Return the [x, y] coordinate for the center point of the cell that contains the specified text.  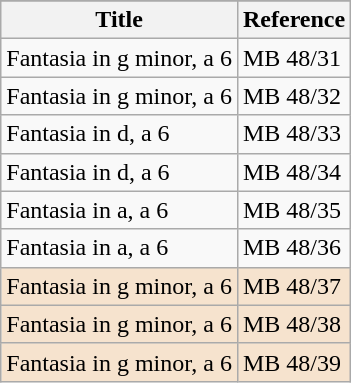
MB 48/33 [294, 134]
MB 48/35 [294, 210]
MB 48/36 [294, 248]
Title [120, 20]
Reference [294, 20]
MB 48/37 [294, 286]
MB 48/34 [294, 172]
MB 48/32 [294, 96]
MB 48/39 [294, 362]
MB 48/38 [294, 324]
MB 48/31 [294, 58]
